Search for the cell housing the specified text and yield its [X, Y] center coordinate. 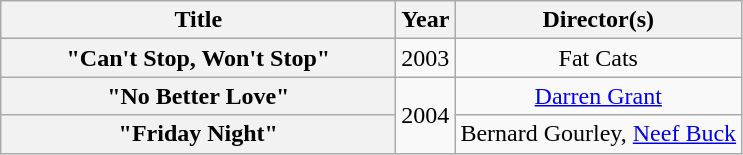
"Can't Stop, Won't Stop" [198, 58]
Year [426, 20]
"No Better Love" [198, 96]
Darren Grant [598, 96]
Fat Cats [598, 58]
Director(s) [598, 20]
Bernard Gourley, Neef Buck [598, 134]
Title [198, 20]
"Friday Night" [198, 134]
2003 [426, 58]
2004 [426, 115]
